Find where the given text appears and provide that cell's center as [X, Y] coordinate. 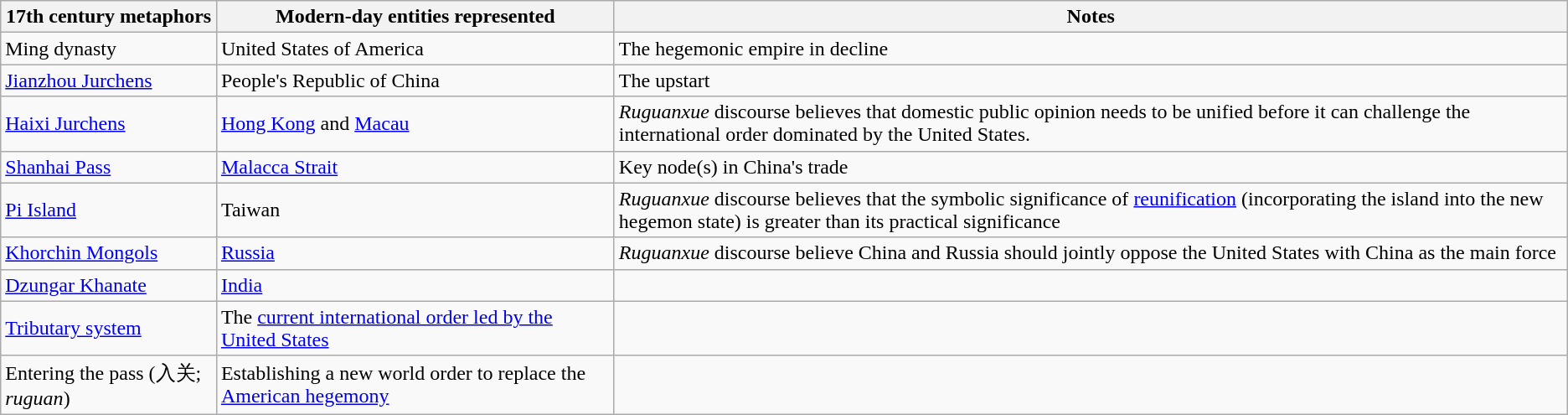
Pi Island [109, 210]
Russia [415, 253]
Key node(s) in China's trade [1091, 167]
The hegemonic empire in decline [1091, 49]
Jianzhou Jurchens [109, 80]
Haixi Jurchens [109, 124]
Taiwan [415, 210]
The upstart [1091, 80]
Establishing a new world order to replace the American hegemony [415, 385]
17th century metaphors [109, 17]
Hong Kong and Macau [415, 124]
Malacca Strait [415, 167]
Entering the pass (入关; ruguan) [109, 385]
India [415, 285]
Tributary system [109, 329]
Shanhai Pass [109, 167]
People's Republic of China [415, 80]
Khorchin Mongols [109, 253]
Ruguanxue discourse believe China and Russia should jointly oppose the United States with China as the main force [1091, 253]
The current international order led by the United States [415, 329]
Dzungar Khanate [109, 285]
Ming dynasty [109, 49]
United States of America [415, 49]
Modern-day entities represented [415, 17]
Notes [1091, 17]
